Extract the [X, Y] coordinate from the center of the cell holding the provided text.  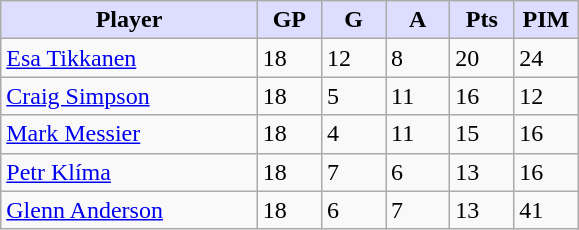
PIM [546, 20]
Pts [482, 20]
Player [130, 20]
20 [482, 58]
Craig Simpson [130, 96]
5 [353, 96]
Glenn Anderson [130, 210]
8 [418, 58]
24 [546, 58]
GP [289, 20]
Petr Klíma [130, 172]
Mark Messier [130, 134]
G [353, 20]
A [418, 20]
41 [546, 210]
15 [482, 134]
4 [353, 134]
Esa Tikkanen [130, 58]
